Identify which cell holds the provided text, then report its [x, y] central coordinate. 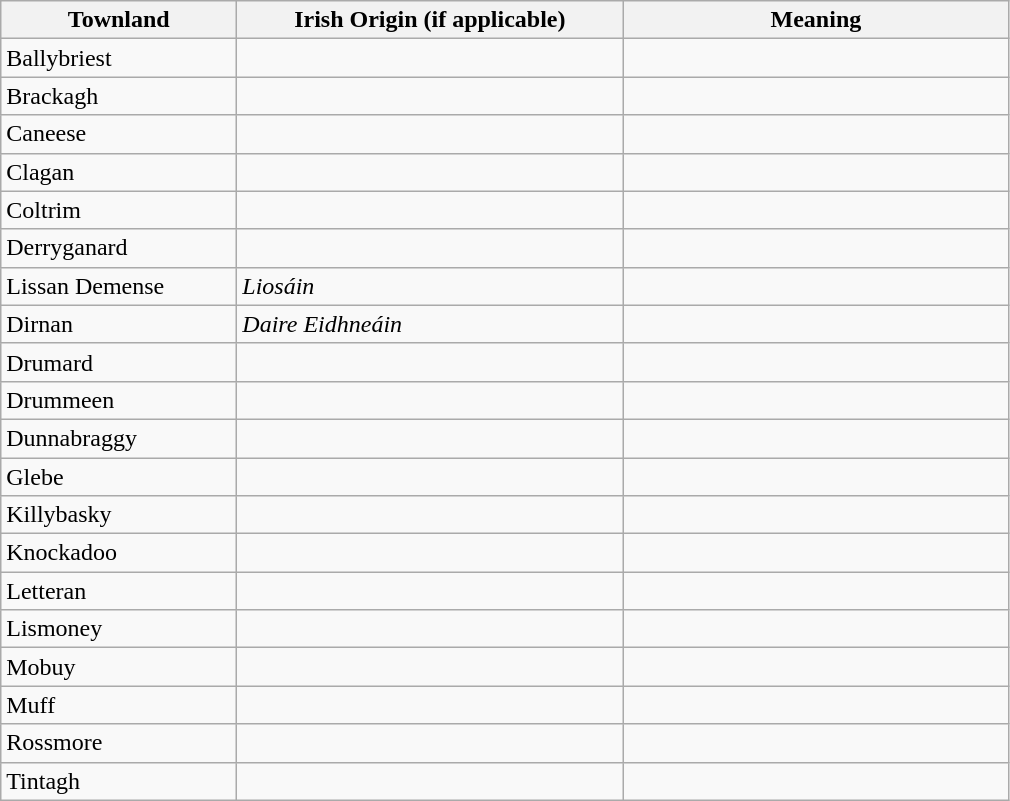
Meaning [816, 20]
Tintagh [119, 781]
Mobuy [119, 667]
Dunnabraggy [119, 438]
Coltrim [119, 210]
Liosáin [430, 286]
Rossmore [119, 743]
Irish Origin (if applicable) [430, 20]
Drummeen [119, 400]
Drumard [119, 362]
Muff [119, 705]
Caneese [119, 134]
Derryganard [119, 248]
Lismoney [119, 629]
Killybasky [119, 515]
Clagan [119, 172]
Dirnan [119, 324]
Ballybriest [119, 58]
Daire Eidhneáin [430, 324]
Knockadoo [119, 553]
Townland [119, 20]
Glebe [119, 477]
Brackagh [119, 96]
Letteran [119, 591]
Lissan Demense [119, 286]
